Output the (x, y) coordinate of the center of the cell containing the given text.  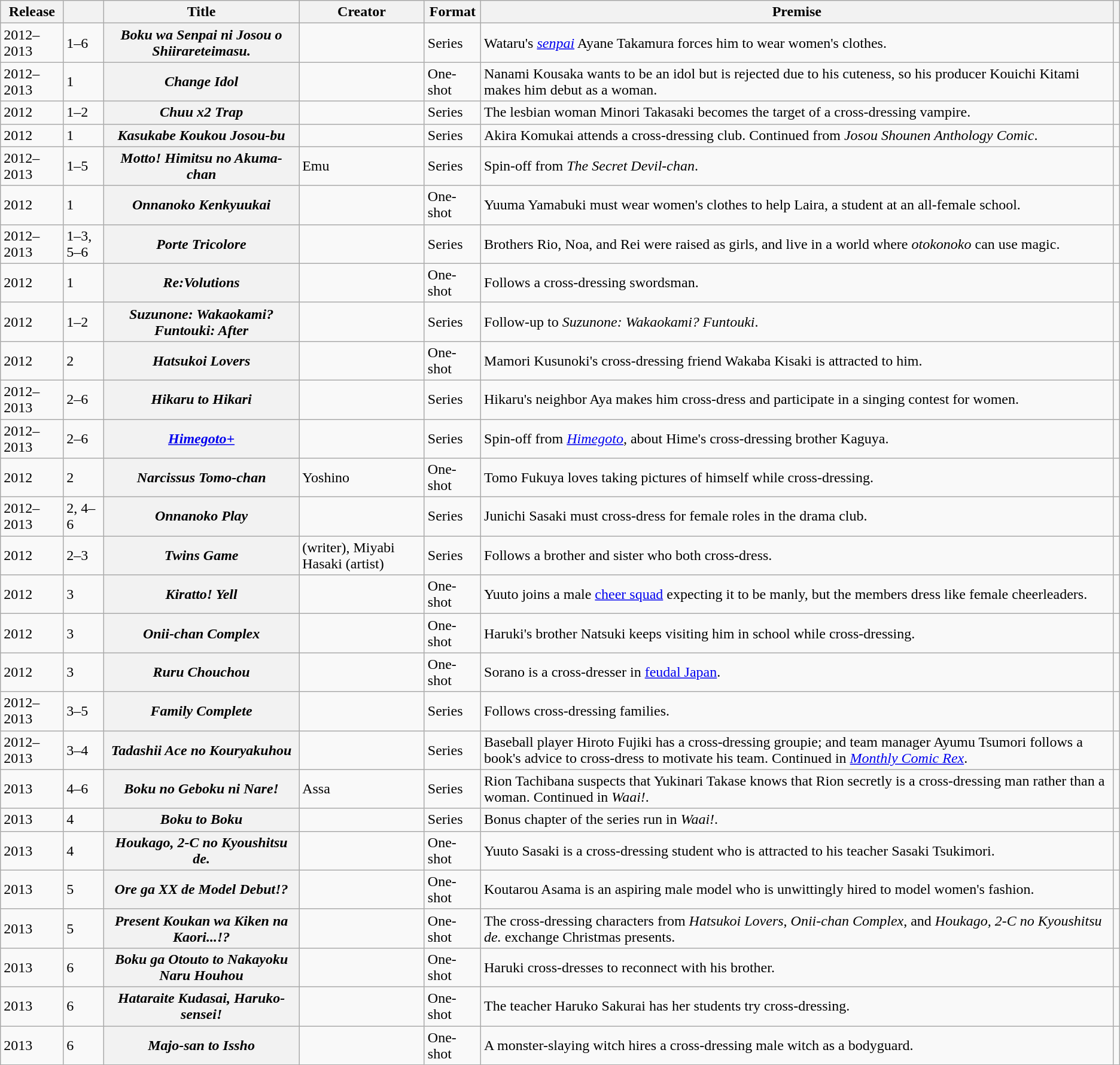
Motto! Himitsu no Akuma-chan (202, 166)
Follows a brother and sister who both cross-dress. (797, 555)
2–3 (84, 555)
Suzunone: Wakaokami? Funtouki: After (202, 322)
Creator (362, 12)
Tadashii Ace no Kouryakuhou (202, 750)
Format (452, 12)
Majo-san to Issho (202, 1045)
Nanami Kousaka wants to be an idol but is rejected due to his cuteness, so his producer Kouichi Kitami makes him debut as a woman. (797, 81)
Follows a cross-dressing swordsman. (797, 282)
Brothers Rio, Noa, and Rei were raised as girls, and live in a world where otokonoko can use magic. (797, 244)
Release (32, 12)
Porte Tricolore (202, 244)
Yuuto joins a male cheer squad expecting it to be manly, but the members dress like female cheerleaders. (797, 595)
Mamori Kusunoki's cross-dressing friend Wakaba Kisaki is attracted to him. (797, 360)
Premise (797, 12)
Rion Tachibana suspects that Yukinari Takase knows that Rion secretly is a cross-dressing man rather than a woman. Continued in Waai!. (797, 789)
Spin-off from The Secret Devil-chan. (797, 166)
Twins Game (202, 555)
Wataru's senpai Ayane Takamura forces him to wear women's clothes. (797, 43)
Narcissus Tomo-chan (202, 477)
Ruru Chouchou (202, 673)
Onii-chan Complex (202, 633)
Bonus chapter of the series run in Waai!. (797, 820)
Yoshino (362, 477)
Change Idol (202, 81)
Haruki cross-dresses to reconnect with his brother. (797, 967)
The cross-dressing characters from Hatsukoi Lovers, Onii-chan Complex, and Houkago, 2-C no Kyoushitsu de. exchange Christmas presents. (797, 929)
Chuu x2 Trap (202, 112)
Assa (362, 789)
Spin-off from Himegoto, about Hime's cross-dressing brother Kaguya. (797, 438)
4–6 (84, 789)
2, 4–6 (84, 517)
Yuuma Yamabuki must wear women's clothes to help Laira, a student at an all-female school. (797, 205)
Emu (362, 166)
1–6 (84, 43)
Tomo Fukuya loves taking pictures of himself while cross-dressing. (797, 477)
Re:Volutions (202, 282)
Onnanoko Play (202, 517)
3–5 (84, 711)
Himegoto+ (202, 438)
Haruki's brother Natsuki keeps visiting him in school while cross-dressing. (797, 633)
Family Complete (202, 711)
Hataraite Kudasai, Haruko-sensei! (202, 1006)
Hatsukoi Lovers (202, 360)
Kasukabe Koukou Josou-bu (202, 135)
Houkago, 2-C no Kyoushitsu de. (202, 851)
1–3, 5–6 (84, 244)
A monster-slaying witch hires a cross-dressing male witch as a bodyguard. (797, 1045)
Junichi Sasaki must cross-dress for female roles in the drama club. (797, 517)
Boku ga Otouto to Nakayoku Naru Houhou (202, 967)
Kiratto! Yell (202, 595)
1–5 (84, 166)
Boku to Boku (202, 820)
Onnanoko Kenkyuukai (202, 205)
Boku wa Senpai ni Josou o Shiirareteimasu. (202, 43)
Title (202, 12)
Boku no Geboku ni Nare! (202, 789)
Sorano is a cross-dresser in feudal Japan. (797, 673)
Present Koukan wa Kiken na Kaori...!? (202, 929)
The lesbian woman Minori Takasaki becomes the target of a cross-dressing vampire. (797, 112)
Follows cross-dressing families. (797, 711)
3–4 (84, 750)
Hikaru's neighbor Aya makes him cross-dress and participate in a singing contest for women. (797, 400)
Akira Komukai attends a cross-dressing club. Continued from Josou Shounen Anthology Comic. (797, 135)
Ore ga XX de Model Debut!? (202, 889)
Hikaru to Hikari (202, 400)
Koutarou Asama is an aspiring male model who is unwittingly hired to model women's fashion. (797, 889)
Follow-up to Suzunone: Wakaokami? Funtouki. (797, 322)
Yuuto Sasaki is a cross-dressing student who is attracted to his teacher Sasaki Tsukimori. (797, 851)
The teacher Haruko Sakurai has her students try cross-dressing. (797, 1006)
(writer), Miyabi Hasaki (artist) (362, 555)
